For the text-containing cell, return its midpoint in [X, Y] coordinate format. 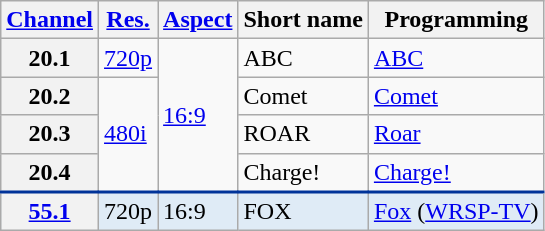
Channel [50, 20]
Roar [456, 134]
20.3 [50, 134]
480i [128, 134]
20.4 [50, 172]
FOX [303, 212]
Programming [456, 20]
ROAR [303, 134]
Aspect [198, 20]
Res. [128, 20]
Short name [303, 20]
Fox (WRSP-TV) [456, 212]
20.1 [50, 58]
20.2 [50, 96]
55.1 [50, 212]
